Output the [X, Y] coordinate of the center of the cell containing the given text.  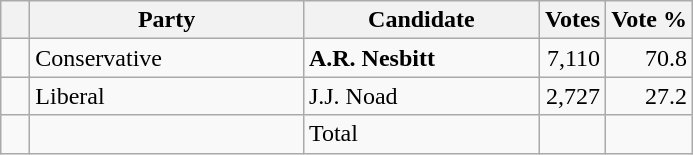
A.R. Nesbitt [421, 58]
Candidate [421, 20]
Vote % [650, 20]
Liberal [167, 96]
7,110 [572, 58]
Votes [572, 20]
J.J. Noad [421, 96]
70.8 [650, 58]
27.2 [650, 96]
2,727 [572, 96]
Party [167, 20]
Total [421, 134]
Conservative [167, 58]
